Identify which cell holds the provided text, then report its (x, y) central coordinate. 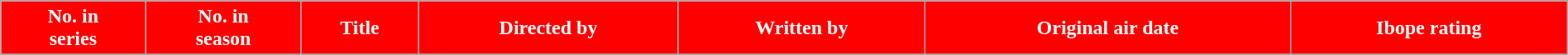
No. inseries (73, 28)
Written by (801, 28)
Ibope rating (1429, 28)
Title (360, 28)
No. inseason (223, 28)
Original air date (1107, 28)
Directed by (548, 28)
